Locate the cell with the specified text and output its (X, Y) center coordinate. 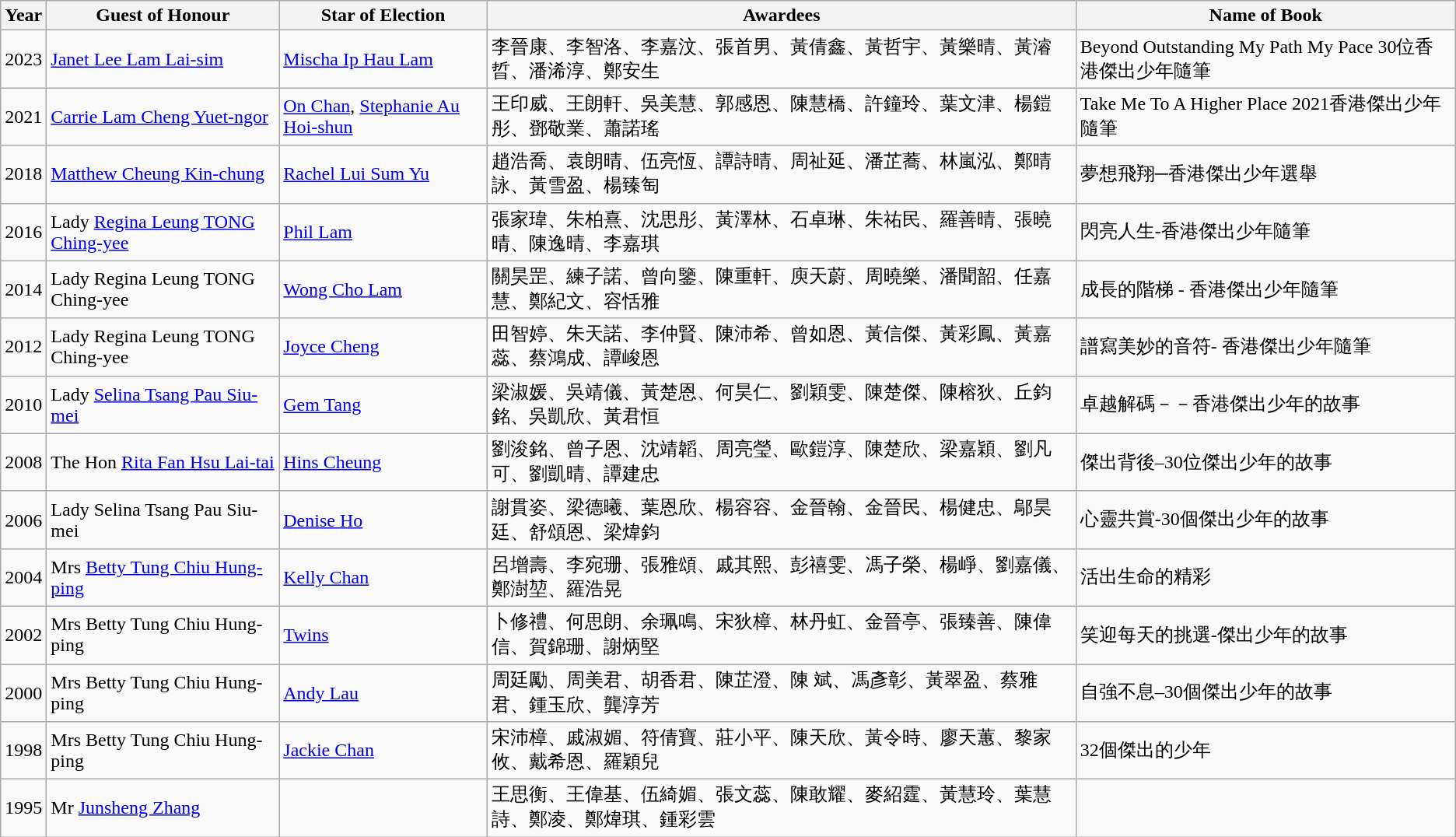
Matthew Cheung Kin-chung (163, 174)
Phil Lam (383, 232)
謝貫姿、梁德曦、葉恩欣、楊容容、金晉翰、金晉民、楊健忠、鄔昊廷、舒頌恩、梁煒鈞 (781, 520)
成長的階梯 - 香港傑出少年隨筆 (1265, 289)
心靈共賞-30個傑出少年的故事 (1265, 520)
2010 (23, 404)
1995 (23, 808)
卓越解碼－－香港傑出少年的故事 (1265, 404)
傑出背後–30位傑出少年的故事 (1265, 462)
2002 (23, 635)
關昊罡、練子諾、曾向鑒、陳重軒、庾天蔚、周曉樂、潘聞韶、任嘉慧、鄭紀文、容恬雅 (781, 289)
王印威、王朗軒、吳美慧、郭感恩、陳慧橋、許鐘玲、葉文津、楊鎧彤、鄧敬業、蕭諾瑤 (781, 117)
Name of Book (1265, 16)
自強不息–30個傑出少年的故事 (1265, 693)
活出生命的精彩 (1265, 577)
Hins Cheung (383, 462)
Guest of Honour (163, 16)
田智婷、朱天諾、李仲賢、陳沛希、曾如恩、黃信傑、黃彩鳳、黃嘉蕊、蔡鴻成、譚峻恩 (781, 347)
閃亮人生-香港傑出少年隨筆 (1265, 232)
夢想飛翔─香港傑出少年選舉 (1265, 174)
Mr Junsheng Zhang (163, 808)
Wong Cho Lam (383, 289)
宋沛樟、戚淑媚、符倩寶、莊小平、陳天欣、黃令時、廖天蕙、黎家攸、戴希恩、羅穎兒 (781, 751)
Awardees (781, 16)
On Chan, Stephanie Au Hoi-shun (383, 117)
趙浩喬、袁朗晴、伍亮恆、譚詩晴、周祉延、潘芷蕎、林嵐泓、鄭晴詠、黃雪盈、楊臻匋 (781, 174)
Jackie Chan (383, 751)
Denise Ho (383, 520)
The Hon Rita Fan Hsu Lai-tai (163, 462)
Gem Tang (383, 404)
譜寫美妙的音符- 香港傑出少年隨筆 (1265, 347)
呂增壽、李宛珊、張雅頌、戚其熙、彭禧雯、馮子榮、楊崢、劉嘉儀、鄭澍堃、羅浩晃 (781, 577)
2018 (23, 174)
卜修禮、何思朗、余珮鳴、宋狄樟、林丹虹、金晉亭、張臻善、陳偉信、賀錦珊、謝炳堅 (781, 635)
Andy Lau (383, 693)
2016 (23, 232)
2012 (23, 347)
Janet Lee Lam Lai-sim (163, 59)
2023 (23, 59)
周廷勵、周美君、胡香君、陳芷澄、陳 斌、馮彥彰、黃翠盈、蔡雅君、鍾玉欣、龔淳芳 (781, 693)
Joyce Cheng (383, 347)
Beyond Outstanding My Path My Pace 30位香港傑出少年隨筆 (1265, 59)
2004 (23, 577)
Take Me To A Higher Place 2021香港傑出少年隨筆 (1265, 117)
Year (23, 16)
李晉康、李智洛、李嘉汶、張首男、黃倩鑫、黃哲宇、黃樂晴、黃濬晢、潘浠淳、鄭安生 (781, 59)
Rachel Lui Sum Yu (383, 174)
32個傑出的少年 (1265, 751)
2021 (23, 117)
Star of Election (383, 16)
1998 (23, 751)
Kelly Chan (383, 577)
2008 (23, 462)
Twins (383, 635)
張家瑋、朱柏熹、沈思彤、黃澤林、石卓琳、朱祐民、羅善晴、張曉晴、陳逸晴、李嘉琪 (781, 232)
王思衡、王偉基、伍綺媚、張文蕊、陳敢耀、麥紹霆、黃慧玲、葉慧詩、鄭凌、鄭煒琪、鍾彩雲 (781, 808)
梁淑媛、吳靖儀、黃楚恩、何昊仁、劉穎雯、陳楚傑、陳榕狄、丘鈞銘、吳凱欣、黃君恒 (781, 404)
2014 (23, 289)
笑迎每天的挑選-傑出少年的故事 (1265, 635)
2000 (23, 693)
Carrie Lam Cheng Yuet-ngor (163, 117)
劉浚銘、曾子恩、沈靖韜、周亮瑩、歐鎧淳、陳楚欣、梁嘉穎、劉凡可、劉凱晴、譚建忠 (781, 462)
2006 (23, 520)
Mischa Ip Hau Lam (383, 59)
